Detect which cell encompasses the target text, then output its [x, y] center coordinate. 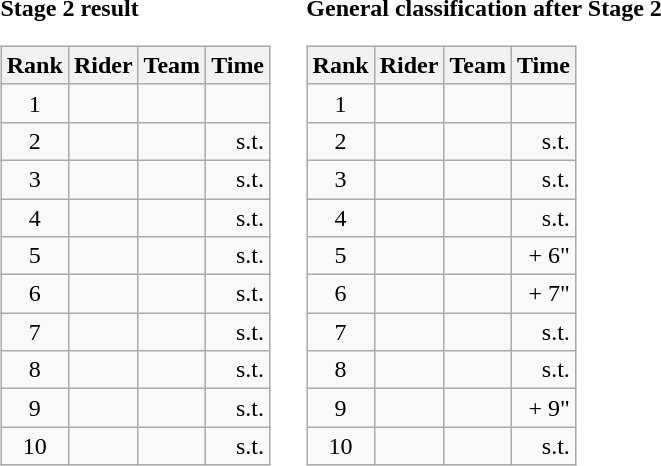
+ 9" [543, 408]
+ 7" [543, 294]
+ 6" [543, 256]
